Identify which cell holds the provided text, then report its [x, y] central coordinate. 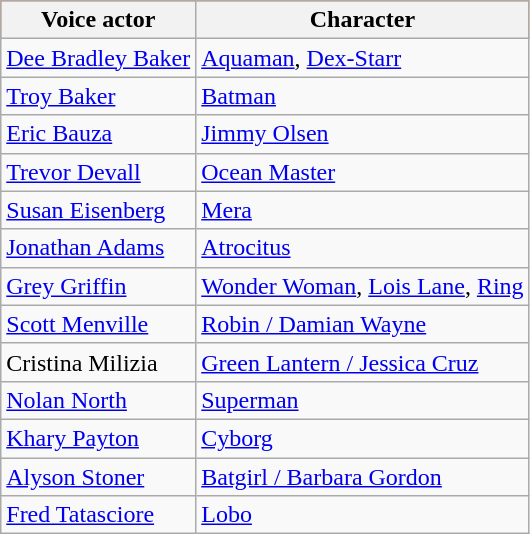
Cristina Milizia [98, 362]
Fred Tatasciore [98, 515]
Jimmy Olsen [362, 134]
Superman [362, 400]
Ocean Master [362, 172]
Dee Bradley Baker [98, 58]
Khary Payton [98, 438]
Green Lantern / Jessica Cruz [362, 362]
Voice actor [98, 20]
Atrocitus [362, 248]
Trevor Devall [98, 172]
Aquaman, Dex-Starr [362, 58]
Alyson Stoner [98, 477]
Batgirl / Barbara Gordon [362, 477]
Cyborg [362, 438]
Grey Griffin [98, 286]
Susan Eisenberg [98, 210]
Jonathan Adams [98, 248]
Eric Bauza [98, 134]
Mera [362, 210]
Character [362, 20]
Batman [362, 96]
Wonder Woman, Lois Lane, Ring [362, 286]
Troy Baker [98, 96]
Robin / Damian Wayne [362, 324]
Scott Menville [98, 324]
Lobo [362, 515]
Nolan North [98, 400]
